Scan for the cell matching the given text and deliver its [X, Y] coordinate at center. 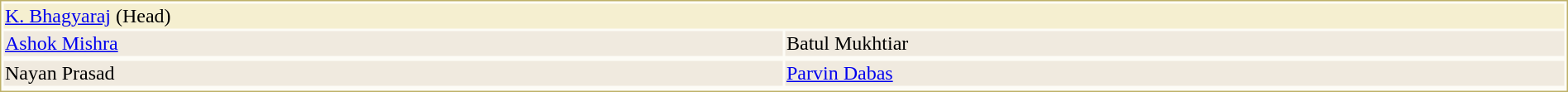
Nayan Prasad [393, 74]
K. Bhagyaraj (Head) [784, 16]
Batul Mukhtiar [1175, 44]
Parvin Dabas [1175, 74]
Ashok Mishra [393, 44]
